Pinpoint the cell where the given text exists, returning its (X, Y) midpoint coordinate. 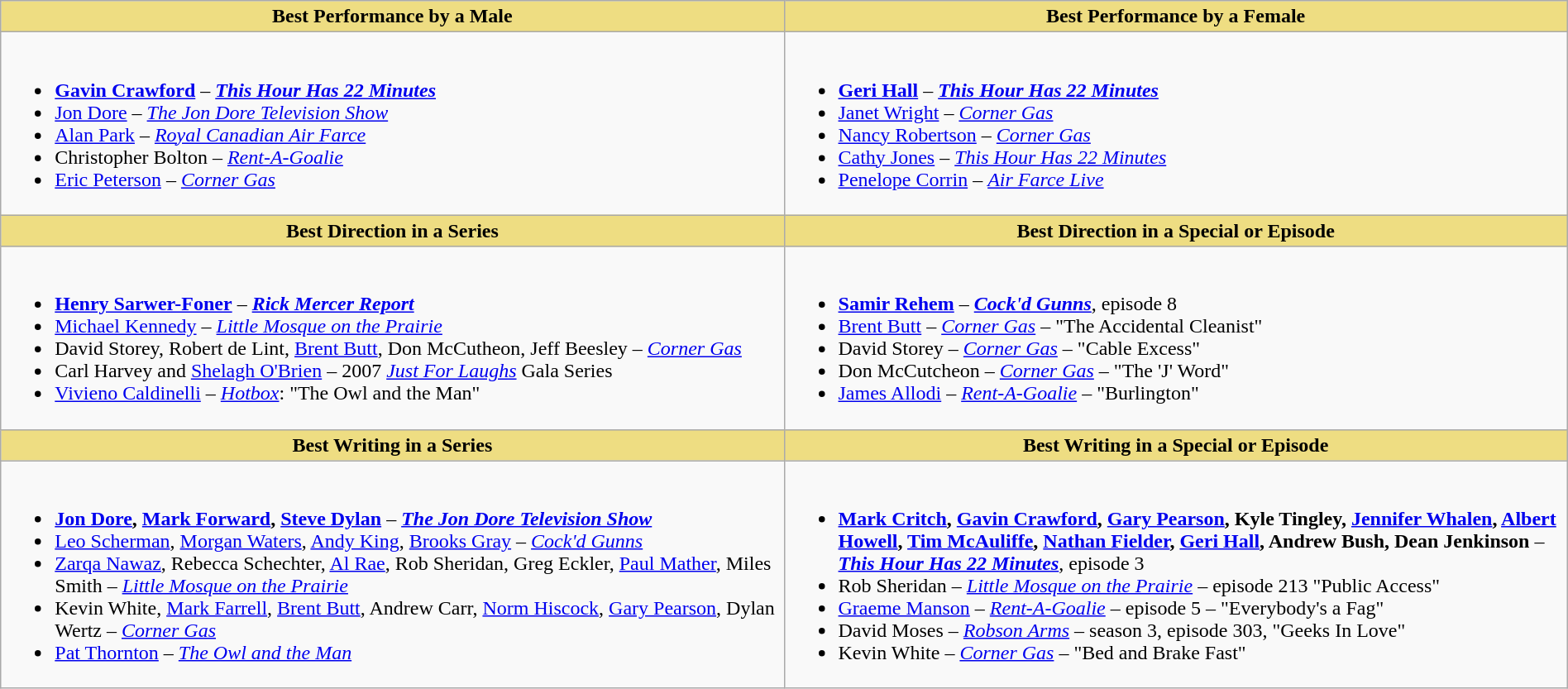
Best Performance by a Female (1176, 17)
Best Performance by a Male (392, 17)
Best Writing in a Series (392, 445)
Best Direction in a Special or Episode (1176, 231)
Best Writing in a Special or Episode (1176, 445)
Best Direction in a Series (392, 231)
